Return (X, Y) of the center of cell containing provided text 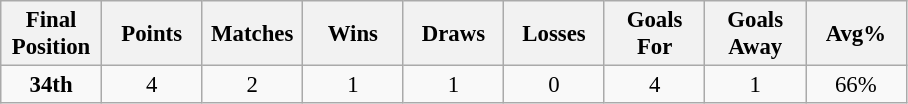
2 (252, 85)
Losses (554, 34)
Draws (454, 34)
Avg% (856, 34)
Wins (354, 34)
Matches (252, 34)
Goals For (654, 34)
34th (52, 85)
Final Position (52, 34)
Goals Away (756, 34)
66% (856, 85)
0 (554, 85)
Points (152, 34)
